Scan for the cell matching the given text and deliver its (x, y) coordinate at center. 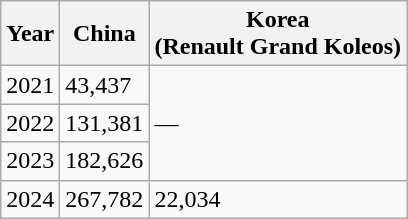
China (104, 34)
2023 (30, 161)
182,626 (104, 161)
Year (30, 34)
Korea(Renault Grand Koleos) (278, 34)
2021 (30, 85)
43,437 (104, 85)
267,782 (104, 199)
— (278, 123)
2022 (30, 123)
22,034 (278, 199)
131,381 (104, 123)
2024 (30, 199)
